From the cell containing the given text, extract its center point as [X, Y] coordinate. 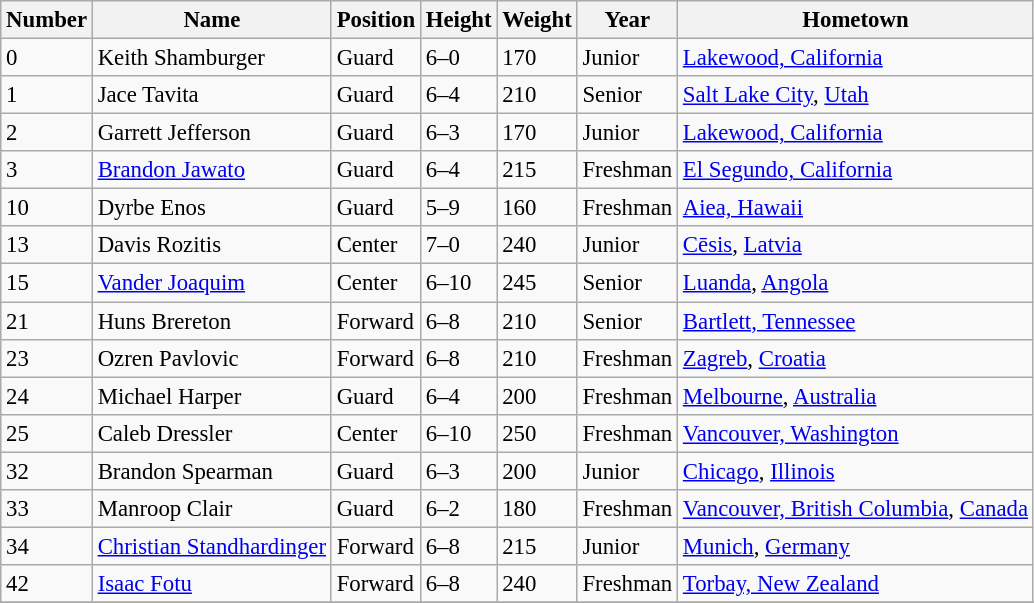
Salt Lake City, Utah [856, 95]
Christian Standhardinger [212, 546]
Weight [537, 20]
2 [47, 133]
Bartlett, Tennessee [856, 321]
Number [47, 20]
5–9 [458, 208]
24 [47, 396]
34 [47, 546]
Torbay, New Zealand [856, 584]
Brandon Jawato [212, 170]
0 [47, 58]
Ozren Pavlovic [212, 358]
Position [376, 20]
7–0 [458, 245]
21 [47, 321]
180 [537, 509]
Height [458, 20]
23 [47, 358]
Vander Joaquim [212, 283]
13 [47, 245]
Hometown [856, 20]
33 [47, 509]
Michael Harper [212, 396]
Aiea, Hawaii [856, 208]
1 [47, 95]
Brandon Spearman [212, 471]
Luanda, Angola [856, 283]
25 [47, 433]
Garrett Jefferson [212, 133]
Keith Shamburger [212, 58]
Isaac Fotu [212, 584]
Chicago, Illinois [856, 471]
160 [537, 208]
10 [47, 208]
42 [47, 584]
Melbourne, Australia [856, 396]
6–2 [458, 509]
Name [212, 20]
Dyrbe Enos [212, 208]
Vancouver, Washington [856, 433]
Zagreb, Croatia [856, 358]
250 [537, 433]
Manroop Clair [212, 509]
15 [47, 283]
6–0 [458, 58]
Huns Brereton [212, 321]
Jace Tavita [212, 95]
El Segundo, California [856, 170]
Munich, Germany [856, 546]
3 [47, 170]
Cēsis, Latvia [856, 245]
Davis Rozitis [212, 245]
Year [627, 20]
32 [47, 471]
245 [537, 283]
Caleb Dressler [212, 433]
Vancouver, British Columbia, Canada [856, 509]
